From the cell containing the given text, extract its center point as (X, Y) coordinate. 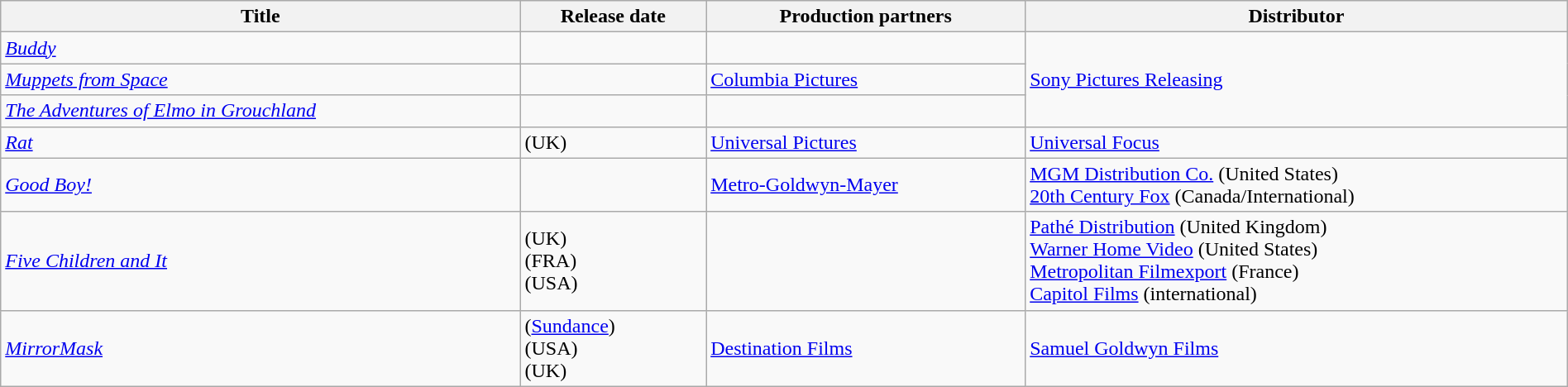
Production partners (866, 17)
Universal Focus (1297, 142)
(Sundance) (USA) (UK) (614, 348)
Destination Films (866, 348)
Release date (614, 17)
(UK) (614, 142)
Good Boy! (261, 185)
Pathé Distribution (United Kingdom)Warner Home Video (United States)Metropolitan Filmexport (France)Capitol Films (international) (1297, 261)
Samuel Goldwyn Films (1297, 348)
Metro-Goldwyn-Mayer (866, 185)
MGM Distribution Co. (United States)20th Century Fox (Canada/International) (1297, 185)
Buddy (261, 48)
MirrorMask (261, 348)
Sony Pictures Releasing (1297, 79)
Muppets from Space (261, 79)
Columbia Pictures (866, 79)
The Adventures of Elmo in Grouchland (261, 111)
Universal Pictures (866, 142)
(UK) (FRA) (USA) (614, 261)
Five Children and It (261, 261)
Distributor (1297, 17)
Title (261, 17)
Rat (261, 142)
